Extract the (X, Y) coordinate from the center of the cell holding the provided text.  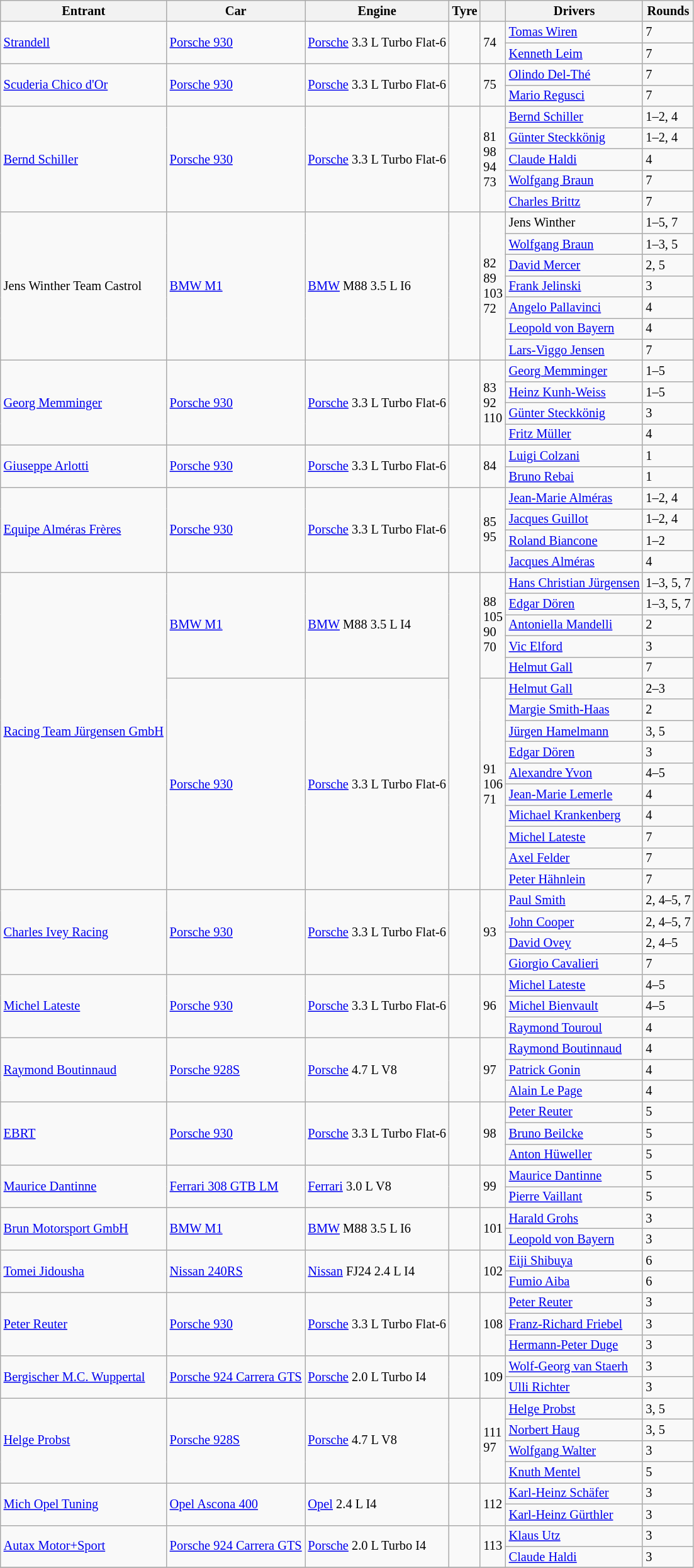
David Mercer (574, 265)
Pierre Vaillant (574, 1197)
Jens Winther Team Castrol (84, 286)
1–3, 5 (668, 244)
Bergischer M.C. Wuppertal (84, 1377)
Tomei Jidousha (84, 1271)
Paul Smith (574, 900)
93 (493, 932)
Hermann-Peter Duge (574, 1345)
112 (493, 1504)
Hans Christian Jürgensen (574, 583)
Jens Winther (574, 223)
Rounds (668, 11)
Fritz Müller (574, 434)
2–3 (668, 688)
Roland Biancone (574, 540)
9110671 (493, 784)
Kenneth Leim (574, 53)
Angelo Pallavinci (574, 308)
Ferrari 308 GTB LM (236, 1185)
102 (493, 1271)
Franz-Richard Friebel (574, 1324)
Strandell (84, 43)
David Ovey (574, 943)
Alexandre Yvon (574, 773)
8595 (493, 530)
Anton Hüweller (574, 1155)
Karl-Heinz Gürthler (574, 1515)
Opel Ascona 400 (236, 1504)
81989473 (493, 159)
EBRT (84, 1133)
Giuseppe Arlotti (84, 466)
Alain Le Page (574, 1091)
Wolf-Georg van Staerh (574, 1366)
99 (493, 1185)
1–2 (668, 540)
74 (493, 43)
Antoniella Mandelli (574, 625)
Jürgen Hamelmann (574, 731)
Autax Motor+Sport (84, 1547)
Bruno Beilcke (574, 1133)
Ulli Richter (574, 1387)
BMW M88 3.5 L I4 (378, 625)
Karl-Heinz Schäfer (574, 1493)
Nissan 240RS (236, 1271)
Klaus Utz (574, 1536)
Ferrari 3.0 L V8 (378, 1185)
Car (236, 11)
109 (493, 1377)
Racing Team Jürgensen GmbH (84, 731)
Tomas Wiren (574, 32)
Frank Jelinski (574, 286)
Nissan FJ24 2.4 L I4 (378, 1271)
Drivers (574, 11)
Brun Motorsport GmbH (84, 1228)
11197 (493, 1441)
8392110 (493, 403)
Scuderia Chico d'Or (84, 84)
Giorgio Cavalieri (574, 964)
108 (493, 1324)
Michael Krankenberg (574, 815)
Patrick Gonin (574, 1070)
Lars-Viggo Jensen (574, 350)
Charles Brittz (574, 201)
Mario Regusci (574, 96)
96 (493, 1007)
Jacques Alméras (574, 561)
Raymond Touroul (574, 1028)
97 (493, 1070)
Axel Felder (574, 858)
101 (493, 1228)
881059070 (493, 625)
1–5, 7 (668, 223)
Peter Hähnlein (574, 879)
Jacques Guillot (574, 519)
113 (493, 1547)
Charles Ivey Racing (84, 932)
828910372 (493, 286)
Luigi Colzani (574, 456)
Bruno Rebai (574, 477)
2, 5 (668, 265)
Michel Bienvault (574, 1006)
Eiji Shibuya (574, 1260)
Harald Grohs (574, 1218)
98 (493, 1133)
Engine (378, 11)
Equipe Alméras Frères (84, 530)
Vic Elford (574, 646)
Knuth Mentel (574, 1472)
75 (493, 84)
Opel 2.4 L I4 (378, 1504)
Tyre (465, 11)
84 (493, 466)
Heinz Kunh-Weiss (574, 392)
John Cooper (574, 922)
Mich Opel Tuning (84, 1504)
Jean-Marie Alméras (574, 498)
Wolfgang Walter (574, 1451)
Margie Smith-Haas (574, 710)
Jean-Marie Lemerle (574, 795)
Fumio Aiba (574, 1282)
Entrant (84, 11)
2, 4–5 (668, 943)
Olindo Del-Thé (574, 74)
Norbert Haug (574, 1430)
